Scan for the cell matching the given text and deliver its [X, Y] coordinate at center. 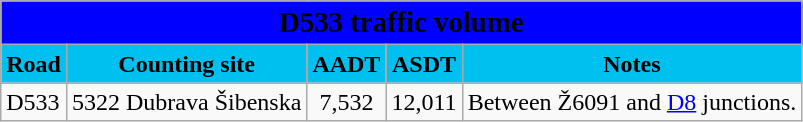
Between Ž6091 and D8 junctions. [632, 102]
7,532 [346, 102]
Counting site [186, 64]
ASDT [424, 64]
5322 Dubrava Šibenska [186, 102]
Road [34, 64]
12,011 [424, 102]
AADT [346, 64]
Notes [632, 64]
D533 traffic volume [402, 23]
D533 [34, 102]
